Pinpoint the cell where the given text exists, returning its [X, Y] midpoint coordinate. 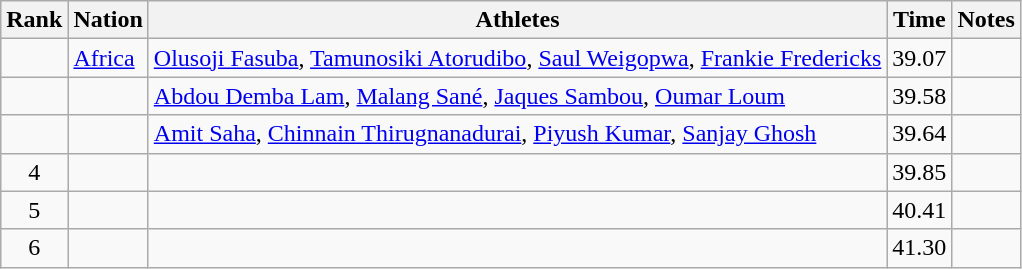
39.58 [920, 96]
4 [34, 172]
5 [34, 210]
Nation [108, 20]
Olusoji Fasuba, Tamunosiki Atorudibo, Saul Weigopwa, Frankie Fredericks [518, 58]
39.64 [920, 134]
Rank [34, 20]
39.07 [920, 58]
Notes [986, 20]
Time [920, 20]
Amit Saha, Chinnain Thirugnanadurai, Piyush Kumar, Sanjay Ghosh [518, 134]
40.41 [920, 210]
39.85 [920, 172]
Africa [108, 58]
Athletes [518, 20]
41.30 [920, 248]
Abdou Demba Lam, Malang Sané, Jaques Sambou, Oumar Loum [518, 96]
6 [34, 248]
